Extract the [x, y] coordinate from the center of the cell holding the provided text.  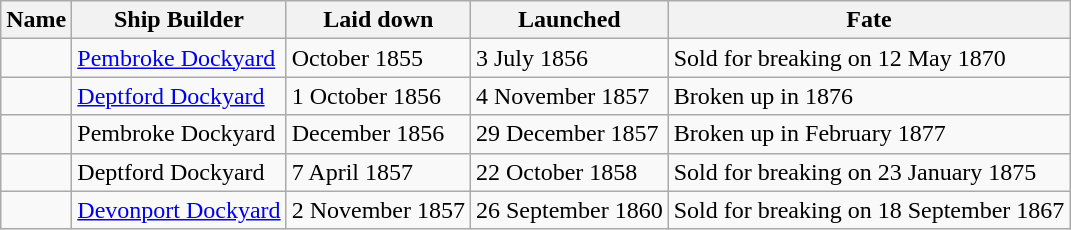
3 July 1856 [569, 58]
2 November 1857 [378, 210]
October 1855 [378, 58]
December 1856 [378, 134]
Laid down [378, 20]
Sold for breaking on 18 September 1867 [869, 210]
Broken up in February 1877 [869, 134]
Fate [869, 20]
Sold for breaking on 12 May 1870 [869, 58]
7 April 1857 [378, 172]
Name [36, 20]
29 December 1857 [569, 134]
4 November 1857 [569, 96]
Devonport Dockyard [179, 210]
Sold for breaking on 23 January 1875 [869, 172]
26 September 1860 [569, 210]
Ship Builder [179, 20]
Broken up in 1876 [869, 96]
22 October 1858 [569, 172]
1 October 1856 [378, 96]
Launched [569, 20]
